Identify which cell holds the provided text, then report its (x, y) central coordinate. 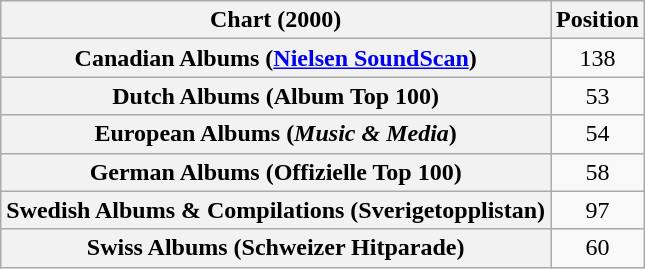
53 (598, 96)
German Albums (Offizielle Top 100) (276, 172)
60 (598, 248)
Canadian Albums (Nielsen SoundScan) (276, 58)
Swedish Albums & Compilations (Sverigetopplistan) (276, 210)
58 (598, 172)
54 (598, 134)
97 (598, 210)
European Albums (Music & Media) (276, 134)
Position (598, 20)
138 (598, 58)
Dutch Albums (Album Top 100) (276, 96)
Swiss Albums (Schweizer Hitparade) (276, 248)
Chart (2000) (276, 20)
